Return [x, y] of the center of cell containing provided text 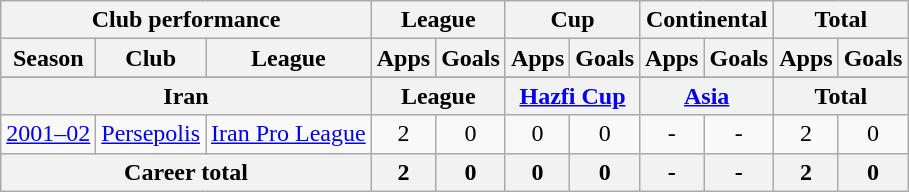
Asia [707, 96]
Persepolis [151, 134]
Hazfi Cup [572, 96]
Cup [572, 20]
Iran Pro League [289, 134]
Season [48, 58]
Continental [707, 20]
Iran [186, 96]
Career total [186, 172]
Club performance [186, 20]
2001–02 [48, 134]
Club [151, 58]
